From the cell containing the given text, extract its center point as [x, y] coordinate. 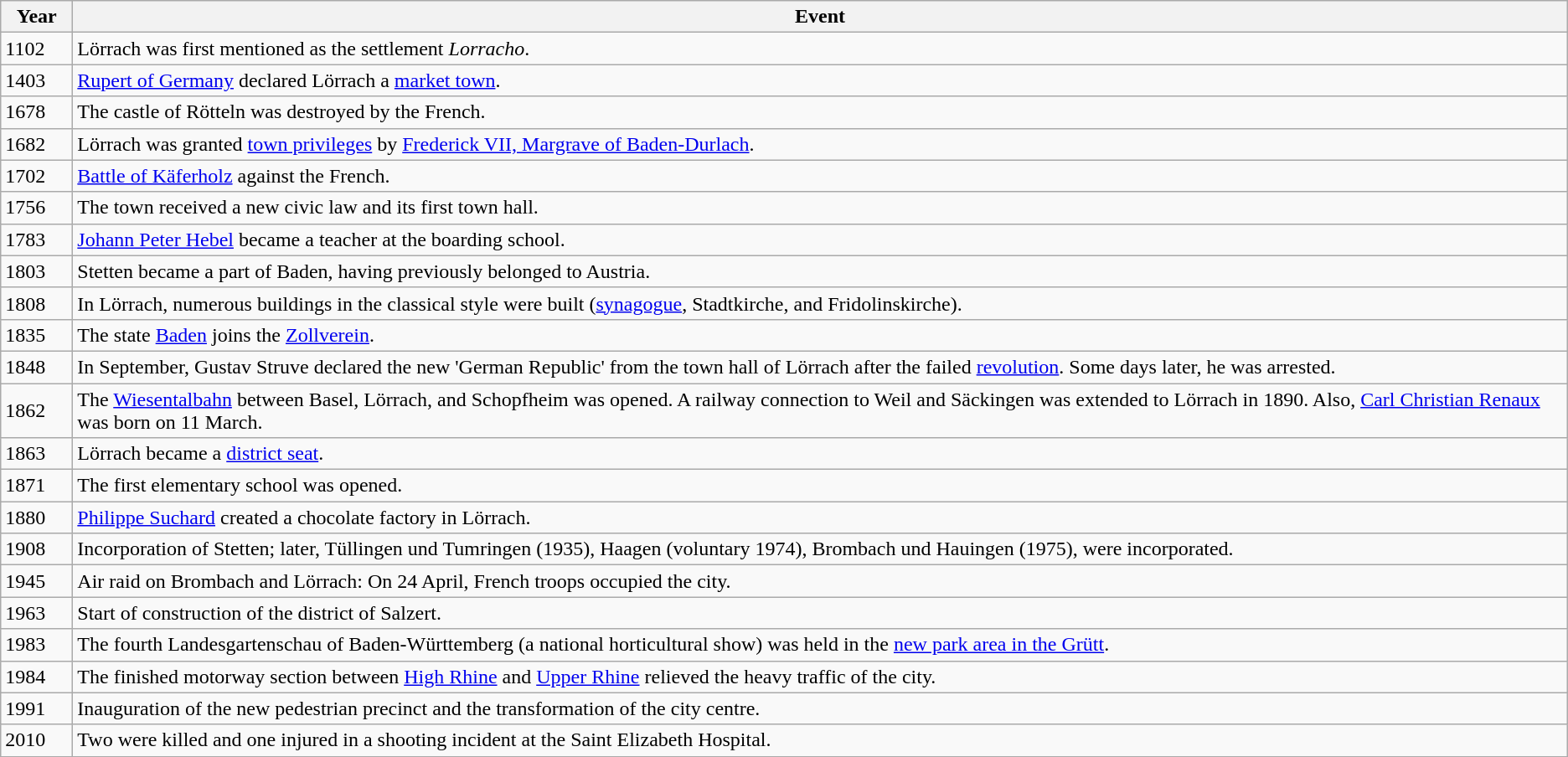
1862 [37, 410]
Lörrach was first mentioned as the settlement Lorracho. [820, 49]
Stetten became a part of Baden, having previously belonged to Austria. [820, 271]
In Lörrach, numerous buildings in the classical style were built (synagogue, Stadtkirche, and Fridolinskirche). [820, 303]
Inauguration of the new pedestrian precinct and the transformation of the city centre. [820, 708]
1702 [37, 176]
1808 [37, 303]
1945 [37, 581]
1403 [37, 80]
Start of construction of the district of Salzert. [820, 613]
1835 [37, 335]
Lörrach was granted town privileges by Frederick VII, Margrave of Baden-Durlach. [820, 144]
The first elementary school was opened. [820, 486]
Incorporation of Stetten; later, Tüllingen und Tumringen (1935), Haagen (voluntary 1974), Brombach und Hauingen (1975), were incorporated. [820, 549]
1991 [37, 708]
1803 [37, 271]
The fourth Landesgartenschau of Baden-Württemberg (a national horticultural show) was held in the new park area in the Grütt. [820, 645]
1756 [37, 208]
The finished motorway section between High Rhine and Upper Rhine relieved the heavy traffic of the city. [820, 677]
Two were killed and one injured in a shooting incident at the Saint Elizabeth Hospital. [820, 740]
Rupert of Germany declared Lörrach a market town. [820, 80]
Year [37, 17]
1102 [37, 49]
1682 [37, 144]
The state Baden joins the Zollverein. [820, 335]
1880 [37, 518]
Air raid on Brombach and Lörrach: On 24 April, French troops occupied the city. [820, 581]
1783 [37, 239]
The castle of Rötteln was destroyed by the French. [820, 112]
1863 [37, 454]
Event [820, 17]
Lörrach became a district seat. [820, 454]
1871 [37, 486]
1678 [37, 112]
1848 [37, 367]
Johann Peter Hebel became a teacher at the boarding school. [820, 239]
The town received a new civic law and its first town hall. [820, 208]
2010 [37, 740]
Philippe Suchard created a chocolate factory in Lörrach. [820, 518]
Battle of Käferholz against the French. [820, 176]
1983 [37, 645]
1984 [37, 677]
1963 [37, 613]
1908 [37, 549]
